Capture the cell that displays the provided text and extract its [X, Y] central coordinate. 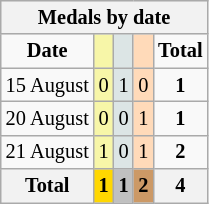
4 [180, 186]
15 August [48, 85]
Date [48, 51]
21 August [48, 152]
20 August [48, 118]
Medals by date [104, 17]
